Locate the cell with the specified text and output its [X, Y] center coordinate. 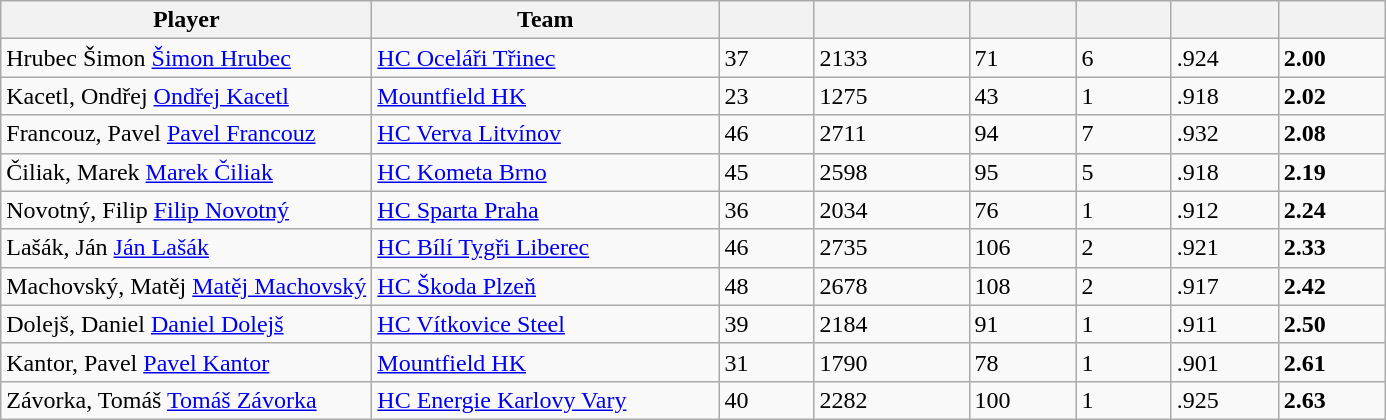
Player [186, 20]
Hrubec Šimon Šimon Hrubec [186, 58]
2184 [892, 324]
HC Verva Litvínov [546, 134]
HC Škoda Plzeň [546, 286]
2711 [892, 134]
2.08 [1332, 134]
36 [766, 210]
5 [1124, 172]
.911 [1224, 324]
Závorka, Tomáš Tomáš Závorka [186, 400]
108 [1022, 286]
48 [766, 286]
2.50 [1332, 324]
HC Kometa Brno [546, 172]
HC Bílí Tygři Liberec [546, 248]
1275 [892, 96]
Team [546, 20]
2.63 [1332, 400]
2.61 [1332, 362]
2.42 [1332, 286]
31 [766, 362]
.901 [1224, 362]
91 [1022, 324]
.921 [1224, 248]
6 [1124, 58]
45 [766, 172]
100 [1022, 400]
40 [766, 400]
37 [766, 58]
HC Sparta Praha [546, 210]
2133 [892, 58]
2.02 [1332, 96]
Francouz, Pavel Pavel Francouz [186, 134]
Machovský, Matěj Matěj Machovský [186, 286]
43 [1022, 96]
Novotný, Filip Filip Novotný [186, 210]
2282 [892, 400]
Kacetl, Ondřej Ondřej Kacetl [186, 96]
39 [766, 324]
78 [1022, 362]
1790 [892, 362]
Kantor, Pavel Pavel Kantor [186, 362]
.912 [1224, 210]
2.24 [1332, 210]
Lašák, Ján Ján Lašák [186, 248]
106 [1022, 248]
Dolejš, Daniel Daniel Dolejš [186, 324]
.932 [1224, 134]
71 [1022, 58]
2034 [892, 210]
23 [766, 96]
HC Vítkovice Steel [546, 324]
.925 [1224, 400]
76 [1022, 210]
.917 [1224, 286]
2598 [892, 172]
Čiliak, Marek Marek Čiliak [186, 172]
2.33 [1332, 248]
95 [1022, 172]
.924 [1224, 58]
2735 [892, 248]
2678 [892, 286]
7 [1124, 134]
2.19 [1332, 172]
2.00 [1332, 58]
HC Oceláři Třinec [546, 58]
HC Energie Karlovy Vary [546, 400]
94 [1022, 134]
